Find where the given text appears and provide that cell's center as (X, Y) coordinate. 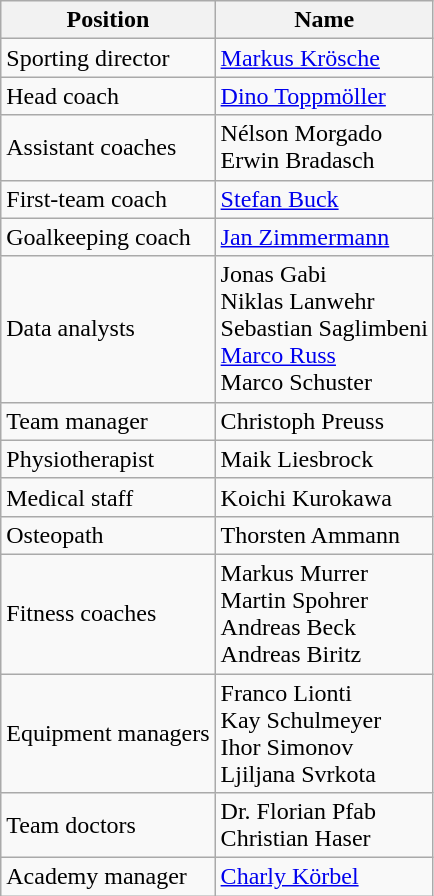
Position (108, 20)
Goalkeeping coach (108, 237)
Stefan Buck (324, 199)
Dr. Florian Pfab Christian Haser (324, 826)
Dino Toppmöller (324, 96)
Fitness coaches (108, 614)
Sporting director (108, 58)
Equipment managers (108, 734)
Osteopath (108, 535)
Christoph Preuss (324, 421)
Markus Krösche (324, 58)
Head coach (108, 96)
Jonas Gabi Niklas Lanwehr Sebastian Saglimbeni Marco Russ Marco Schuster (324, 329)
Name (324, 20)
Medical staff (108, 497)
Academy manager (108, 877)
Team doctors (108, 826)
Nélson Morgado Erwin Bradasch (324, 148)
Thorsten Ammann (324, 535)
Jan Zimmermann (324, 237)
Maik Liesbrock (324, 459)
Assistant coaches (108, 148)
Franco Lionti Kay Schulmeyer Ihor Simonov Ljiljana Svrkota (324, 734)
Data analysts (108, 329)
Physiotherapist (108, 459)
Koichi Kurokawa (324, 497)
First-team coach (108, 199)
Markus Murrer Martin Spohrer Andreas Beck Andreas Biritz (324, 614)
Charly Körbel (324, 877)
Team manager (108, 421)
